Return (x, y) of the center of cell containing provided text 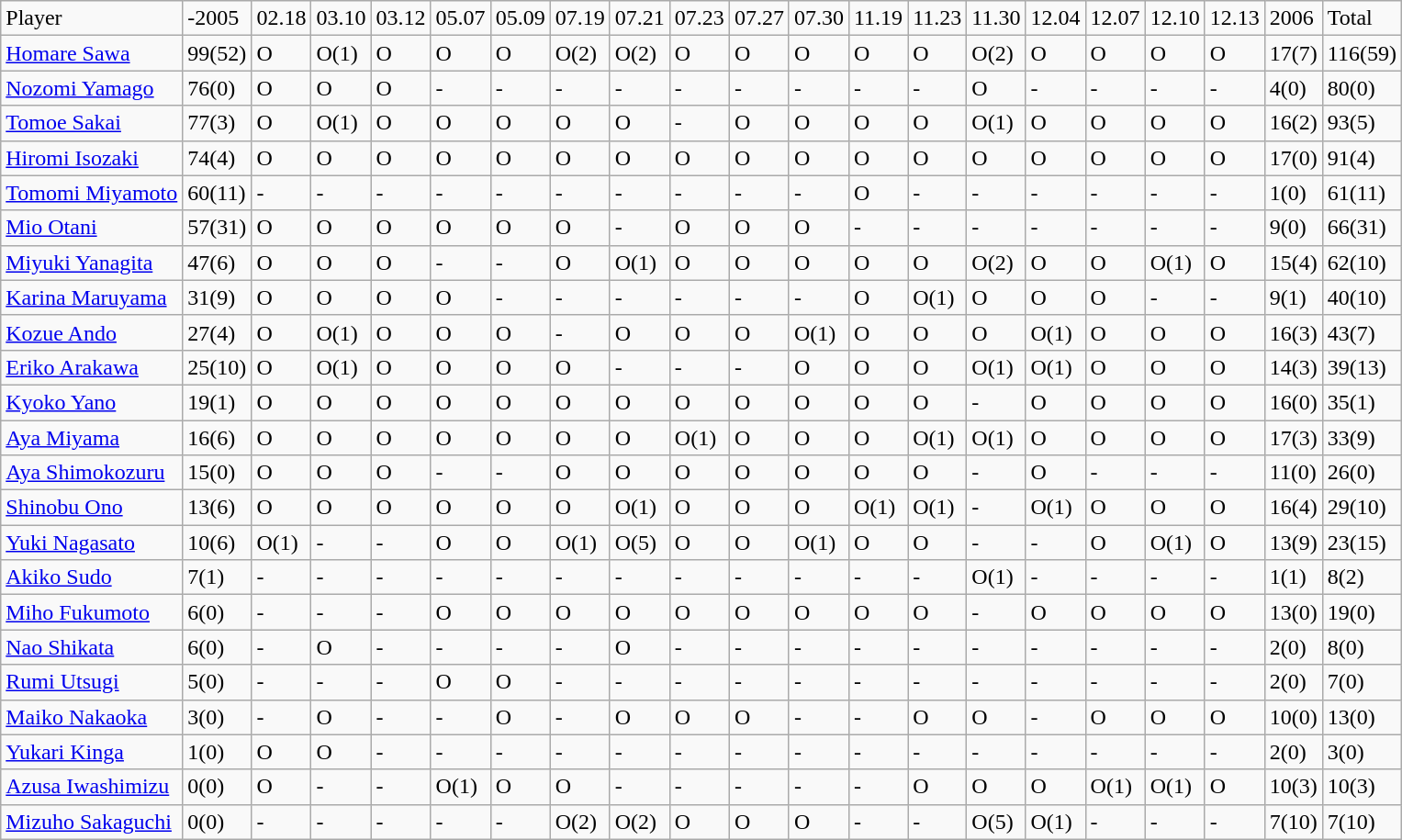
17(0) (1293, 158)
07.27 (758, 18)
66(31) (1362, 228)
Karina Maruyama (92, 297)
02.18 (281, 18)
Mizuho Sakaguchi (92, 822)
9(1) (1293, 297)
9(0) (1293, 228)
12.07 (1115, 18)
8(2) (1362, 577)
Homare Sawa (92, 53)
16(6) (217, 438)
5(0) (217, 682)
Aya Miyama (92, 438)
Eriko Arakawa (92, 367)
25(10) (217, 367)
13(9) (1293, 543)
Hiromi Isozaki (92, 158)
33(9) (1362, 438)
76(0) (217, 88)
16(3) (1293, 332)
35(1) (1362, 402)
19(0) (1362, 612)
11.19 (878, 18)
03.12 (400, 18)
11.30 (996, 18)
11(0) (1293, 473)
47(6) (217, 263)
7(0) (1362, 682)
10(6) (217, 543)
7(1) (217, 577)
Mio Otani (92, 228)
Rumi Utsugi (92, 682)
39(13) (1362, 367)
1(1) (1293, 577)
26(0) (1362, 473)
91(4) (1362, 158)
07.30 (819, 18)
116(59) (1362, 53)
13(6) (217, 508)
Total (1362, 18)
11.23 (937, 18)
77(3) (217, 123)
16(2) (1293, 123)
40(10) (1362, 297)
15(4) (1293, 263)
93(5) (1362, 123)
17(3) (1293, 438)
74(4) (217, 158)
05.07 (461, 18)
14(3) (1293, 367)
Shinobu Ono (92, 508)
Kyoko Yano (92, 402)
57(31) (217, 228)
12.10 (1175, 18)
16(4) (1293, 508)
23(15) (1362, 543)
62(10) (1362, 263)
Kozue Ando (92, 332)
Azusa Iwashimizu (92, 787)
Player (92, 18)
16(0) (1293, 402)
Miyuki Yanagita (92, 263)
Tomoe Sakai (92, 123)
61(11) (1362, 193)
29(10) (1362, 508)
15(0) (217, 473)
19(1) (217, 402)
Nao Shikata (92, 647)
80(0) (1362, 88)
07.19 (580, 18)
Nozomi Yamago (92, 88)
10(0) (1293, 717)
07.21 (639, 18)
Maiko Nakaoka (92, 717)
Miho Fukumoto (92, 612)
43(7) (1362, 332)
2006 (1293, 18)
17(7) (1293, 53)
Yuki Nagasato (92, 543)
27(4) (217, 332)
4(0) (1293, 88)
03.10 (342, 18)
07.23 (700, 18)
12.13 (1234, 18)
60(11) (217, 193)
Akiko Sudo (92, 577)
31(9) (217, 297)
Tomomi Miyamoto (92, 193)
-2005 (217, 18)
99(52) (217, 53)
8(0) (1362, 647)
Yukari Kinga (92, 752)
Aya Shimokozuru (92, 473)
12.04 (1056, 18)
05.09 (520, 18)
